Identify which cell holds the provided text, then report its (X, Y) central coordinate. 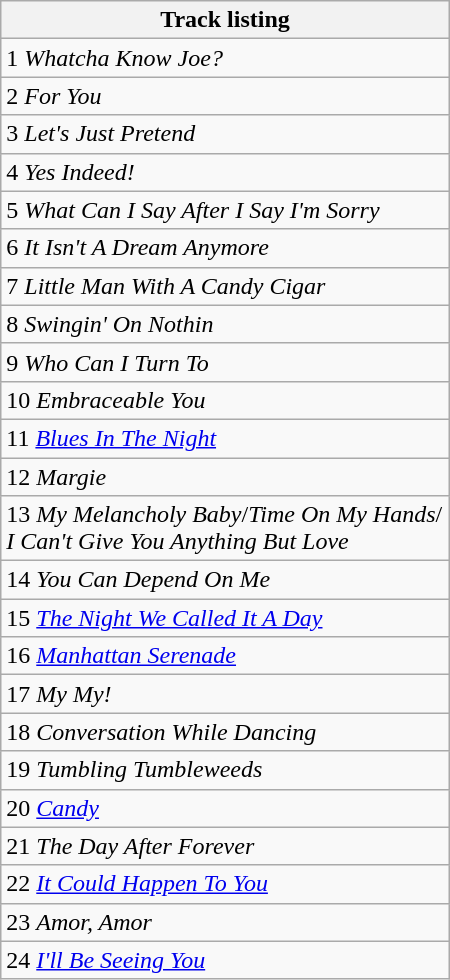
6 It Isn't A Dream Anymore (225, 248)
5 What Can I Say After I Say I'm Sorry (225, 210)
12 Margie (225, 477)
2 For You (225, 96)
24 I'll Be Seeing You (225, 960)
3 Let's Just Pretend (225, 134)
21 The Day After Forever (225, 846)
22 It Could Happen To You (225, 884)
9 Who Can I Turn To (225, 362)
11 Blues In The Night (225, 438)
16 Manhattan Serenade (225, 656)
23 Amor, Amor (225, 922)
14 You Can Depend On Me (225, 580)
Track listing (225, 20)
17 My My! (225, 694)
8 Swingin' On Nothin (225, 324)
10 Embraceable You (225, 400)
13 My Melancholy Baby/Time On My Hands/I Can't Give You Anything But Love (225, 528)
20 Candy (225, 808)
4 Yes Indeed! (225, 172)
1 Whatcha Know Joe? (225, 58)
18 Conversation While Dancing (225, 732)
15 The Night We Called It A Day (225, 618)
7 Little Man With A Candy Cigar (225, 286)
19 Tumbling Tumbleweeds (225, 770)
